Determine the [x, y] coordinate at the center of the cell enclosing the given text.  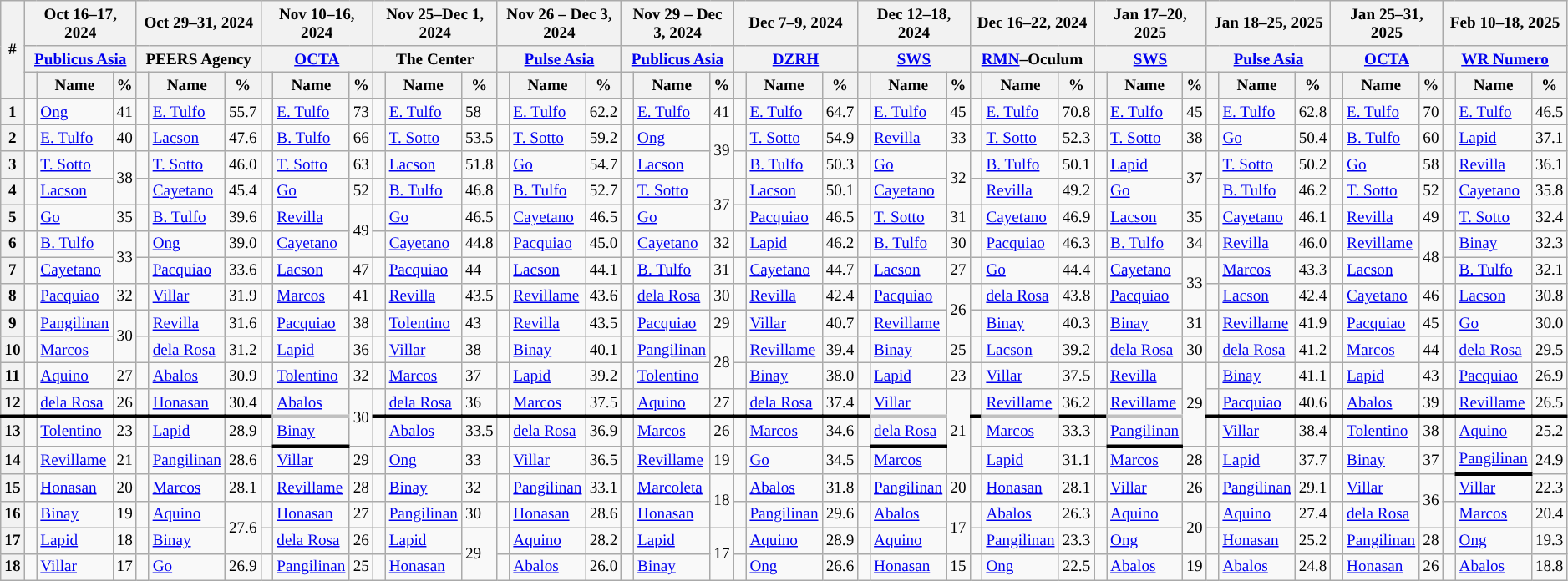
44.7 [840, 270]
33.6 [242, 270]
34.5 [840, 459]
46.3 [1076, 244]
1 [13, 112]
43.8 [1076, 296]
32.1 [1549, 270]
66 [361, 139]
44.1 [603, 270]
34.6 [840, 431]
70.8 [1076, 112]
41.2 [1313, 350]
26.6 [840, 567]
40.1 [603, 350]
39.0 [242, 244]
48 [1431, 257]
2 [13, 139]
46 [1431, 296]
55.7 [242, 112]
73 [361, 112]
52.3 [1076, 139]
6 [13, 244]
52.7 [603, 191]
50.3 [840, 164]
Oct 16–17, 2024 [80, 23]
18.8 [1549, 567]
Nov 29 – Dec 3, 2024 [677, 23]
59.2 [603, 139]
46.1 [1313, 218]
26.3 [1076, 514]
63 [361, 164]
31.1 [1076, 459]
44.8 [480, 244]
27.6 [242, 528]
44.4 [1076, 270]
29.6 [840, 514]
60 [1431, 139]
Jan 17–20, 2025 [1150, 23]
36.5 [603, 459]
37.7 [1313, 459]
RMN–Oculum [1033, 59]
30.0 [1549, 323]
Dec 12–18, 2024 [914, 23]
33.5 [480, 431]
Oct 29–31, 2024 [199, 23]
# [13, 50]
12 [13, 402]
Nov 25–Dec 1, 2024 [434, 23]
41.1 [1313, 376]
7 [13, 270]
30.9 [242, 376]
9 [13, 323]
Dec 7–9, 2024 [795, 23]
22.3 [1549, 488]
30.8 [1549, 296]
Jan 18–25, 2025 [1268, 23]
47 [361, 270]
40 [124, 139]
10 [13, 350]
36.2 [1076, 402]
51.8 [480, 164]
47.6 [242, 139]
16 [13, 514]
39.4 [840, 350]
41.9 [1313, 323]
31.2 [242, 350]
PEERS Agency [199, 59]
30.4 [242, 402]
Marcoleta [672, 488]
62.8 [1313, 112]
29.1 [1313, 488]
26.5 [1549, 402]
WR Numero [1505, 59]
24.9 [1549, 459]
29.5 [1549, 350]
32.4 [1549, 218]
37.4 [840, 402]
24.8 [1313, 567]
54.7 [603, 164]
34 [1195, 244]
50.4 [1313, 139]
5 [13, 218]
Nov 10–16, 2024 [317, 23]
22.5 [1076, 567]
37.1 [1549, 139]
Dec 16–22, 2024 [1033, 23]
53.5 [480, 139]
Feb 10–18, 2025 [1505, 23]
40.7 [840, 323]
The Center [434, 59]
20.4 [1549, 514]
70 [1431, 112]
38.4 [1313, 431]
45.4 [242, 191]
Jan 25–31, 2025 [1387, 23]
4 [13, 191]
19.3 [1549, 541]
11 [13, 376]
43.6 [603, 296]
Nov 26 – Dec 3, 2024 [560, 23]
31.8 [840, 488]
35.8 [1549, 191]
46.8 [480, 191]
36.9 [603, 431]
13 [13, 431]
50.2 [1313, 164]
46.9 [1076, 218]
33.3 [1076, 431]
DZRH [795, 59]
26.0 [603, 567]
45.0 [603, 244]
40.6 [1313, 402]
14 [13, 459]
54.9 [840, 139]
23.3 [1076, 541]
3 [13, 164]
64.7 [840, 112]
39.6 [242, 218]
32.3 [1549, 244]
28.2 [603, 541]
62.2 [603, 112]
49.2 [1076, 191]
40.3 [1076, 323]
27.4 [1313, 514]
43.3 [1313, 270]
31.6 [242, 323]
36.1 [1549, 164]
33.1 [603, 488]
38.0 [840, 376]
8 [13, 296]
31.9 [242, 296]
